Extract the (x, y) coordinate from the center of the cell holding the provided text.  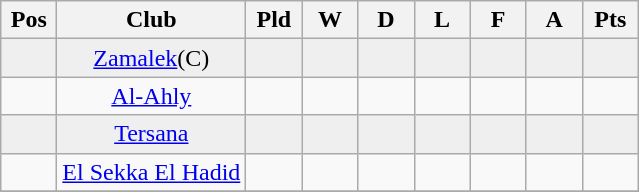
D (386, 20)
Al-Ahly (152, 96)
A (554, 20)
Pld (274, 20)
Pts (610, 20)
Pos (29, 20)
Zamalek(C) (152, 58)
L (442, 20)
Tersana (152, 134)
Club (152, 20)
W (330, 20)
El Sekka El Hadid (152, 172)
F (498, 20)
